Return the (X, Y) coordinate for the center point of the cell that contains the specified text.  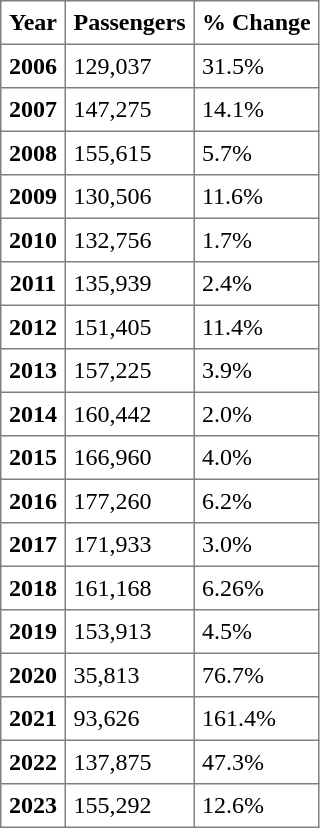
1.7% (256, 240)
137,875 (129, 762)
4.0% (256, 458)
2016 (33, 501)
157,225 (129, 371)
35,813 (129, 675)
2023 (33, 806)
161.4% (256, 719)
151,405 (129, 327)
93,626 (129, 719)
11.4% (256, 327)
2012 (33, 327)
2.4% (256, 284)
2010 (33, 240)
132,756 (129, 240)
2011 (33, 284)
Passengers (129, 23)
153,913 (129, 632)
2022 (33, 762)
2021 (33, 719)
6.2% (256, 501)
12.6% (256, 806)
6.26% (256, 588)
% Change (256, 23)
Year (33, 23)
2009 (33, 197)
31.5% (256, 66)
2007 (33, 110)
166,960 (129, 458)
47.3% (256, 762)
2015 (33, 458)
171,933 (129, 545)
2018 (33, 588)
11.6% (256, 197)
130,506 (129, 197)
2008 (33, 153)
147,275 (129, 110)
177,260 (129, 501)
2017 (33, 545)
155,292 (129, 806)
2014 (33, 414)
161,168 (129, 588)
155,615 (129, 153)
76.7% (256, 675)
14.1% (256, 110)
5.7% (256, 153)
129,037 (129, 66)
160,442 (129, 414)
2019 (33, 632)
2006 (33, 66)
3.0% (256, 545)
2020 (33, 675)
4.5% (256, 632)
2013 (33, 371)
2.0% (256, 414)
3.9% (256, 371)
135,939 (129, 284)
